Locate the cell with the specified text and output its [x, y] center coordinate. 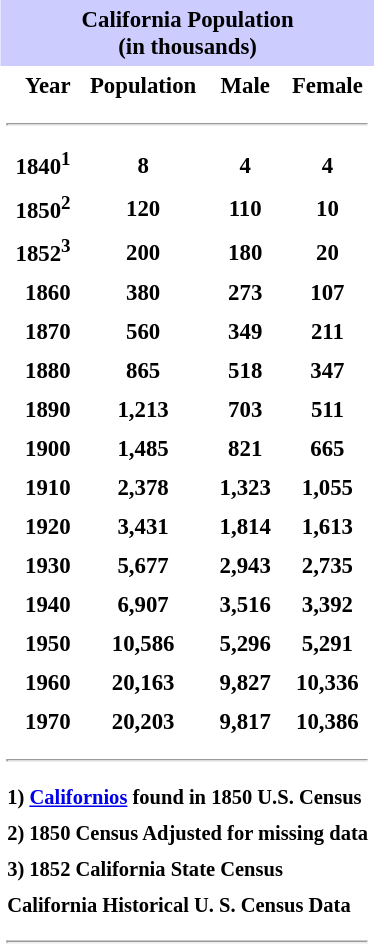
10,586 [144, 644]
18502 [38, 208]
1890 [38, 410]
18401 [38, 165]
1970 [38, 722]
20 [328, 252]
1860 [38, 294]
10 [328, 208]
665 [328, 450]
3,516 [246, 606]
3) 1852 California State Census [188, 869]
1,814 [246, 528]
10,336 [328, 684]
1) Californios found in 1850 U.S. Census [188, 797]
Population [144, 86]
821 [246, 450]
107 [328, 294]
3,431 [144, 528]
120 [144, 208]
9,817 [246, 722]
9,827 [246, 684]
1,323 [246, 488]
1950 [38, 644]
703 [246, 410]
20,163 [144, 684]
5,677 [144, 566]
560 [144, 332]
1870 [38, 332]
518 [246, 372]
California Historical U. S. Census Data [188, 905]
1960 [38, 684]
273 [246, 294]
349 [246, 332]
347 [328, 372]
Year [38, 86]
20,203 [144, 722]
1920 [38, 528]
1930 [38, 566]
511 [328, 410]
1910 [38, 488]
2) 1850 Census Adjusted for missing data [188, 833]
110 [246, 208]
1,613 [328, 528]
5,291 [328, 644]
1,055 [328, 488]
211 [328, 332]
1,485 [144, 450]
5,296 [246, 644]
18523 [38, 252]
2,943 [246, 566]
10,386 [328, 722]
Female [328, 86]
1940 [38, 606]
2,735 [328, 566]
180 [246, 252]
1,213 [144, 410]
8 [144, 165]
Male [246, 86]
3,392 [328, 606]
6,907 [144, 606]
865 [144, 372]
1880 [38, 372]
200 [144, 252]
2,378 [144, 488]
1900 [38, 450]
380 [144, 294]
California Population (in thousands) [188, 33]
